Capture the cell that displays the provided text and extract its (x, y) central coordinate. 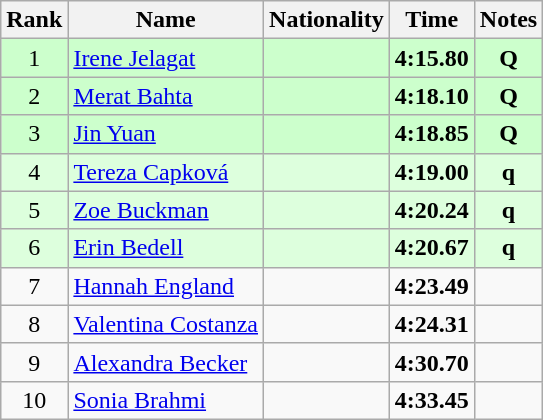
4:33.45 (432, 400)
4:15.80 (432, 58)
4 (34, 172)
4:20.67 (432, 248)
Valentina Costanza (166, 324)
6 (34, 248)
10 (34, 400)
4:18.85 (432, 134)
Rank (34, 20)
Jin Yuan (166, 134)
Time (432, 20)
3 (34, 134)
2 (34, 96)
Nationality (327, 20)
4:20.24 (432, 210)
4:30.70 (432, 362)
Sonia Brahmi (166, 400)
Irene Jelagat (166, 58)
Zoe Buckman (166, 210)
Tereza Capková (166, 172)
Name (166, 20)
Erin Bedell (166, 248)
4:23.49 (432, 286)
1 (34, 58)
Alexandra Becker (166, 362)
4:24.31 (432, 324)
4:18.10 (432, 96)
Merat Bahta (166, 96)
5 (34, 210)
Notes (508, 20)
7 (34, 286)
9 (34, 362)
Hannah England (166, 286)
4:19.00 (432, 172)
8 (34, 324)
